Extract the (X, Y) coordinate from the center of the cell holding the provided text.  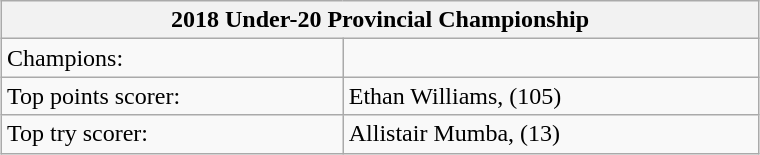
2018 Under-20 Provincial Championship (380, 20)
Ethan Williams, (105) (550, 96)
Allistair Mumba, (13) (550, 134)
Champions: (173, 58)
Top points scorer: (173, 96)
Top try scorer: (173, 134)
